Determine the (X, Y) coordinate at the center of the cell enclosing the given text.  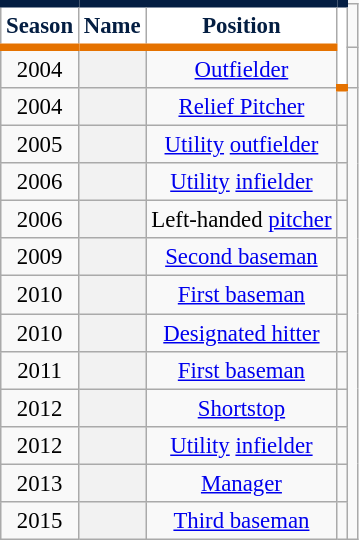
Left-handed pitcher (242, 220)
2005 (40, 145)
Outfielder (242, 68)
2013 (40, 483)
2015 (40, 521)
2011 (40, 370)
2009 (40, 257)
Position (242, 26)
Designated hitter (242, 333)
Second baseman (242, 257)
Season (40, 26)
Relief Pitcher (242, 107)
Shortstop (242, 408)
Third baseman (242, 521)
Name (112, 26)
Utility outfielder (242, 145)
Manager (242, 483)
